Locate the cell with the specified text and output its [X, Y] center coordinate. 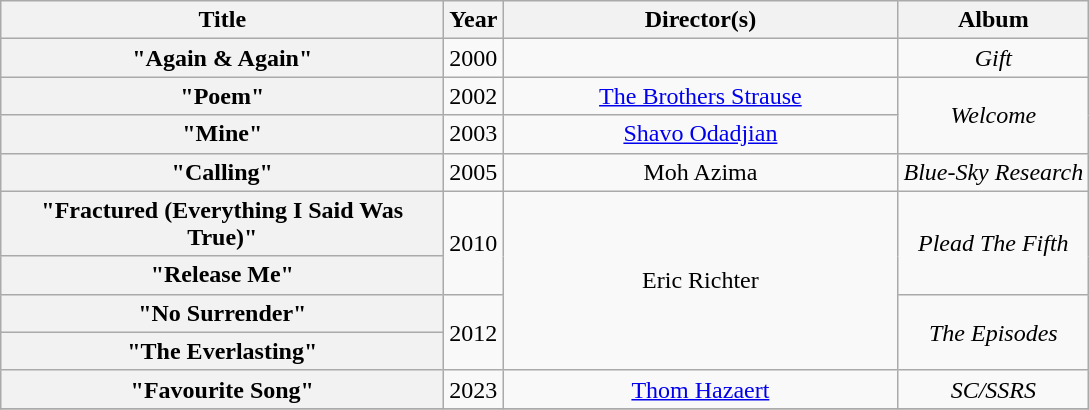
2005 [474, 172]
Gift [994, 58]
SC/SSRS [994, 389]
Eric Richter [700, 280]
"Again & Again" [222, 58]
2003 [474, 134]
Plead The Fifth [994, 242]
"Fractured (Everything I Said Was True)" [222, 224]
2000 [474, 58]
Shavo Odadjian [700, 134]
Moh Azima [700, 172]
The Brothers Strause [700, 96]
Thom Hazaert [700, 389]
"Calling" [222, 172]
2010 [474, 242]
Album [994, 20]
"Mine" [222, 134]
The Episodes [994, 332]
"Poem" [222, 96]
2023 [474, 389]
"Release Me" [222, 275]
"Favourite Song" [222, 389]
Blue-Sky Research [994, 172]
Welcome [994, 115]
2012 [474, 332]
Year [474, 20]
Director(s) [700, 20]
"The Everlasting" [222, 351]
"No Surrender" [222, 313]
2002 [474, 96]
Title [222, 20]
